Determine the [x, y] coordinate at the center of the cell enclosing the given text.  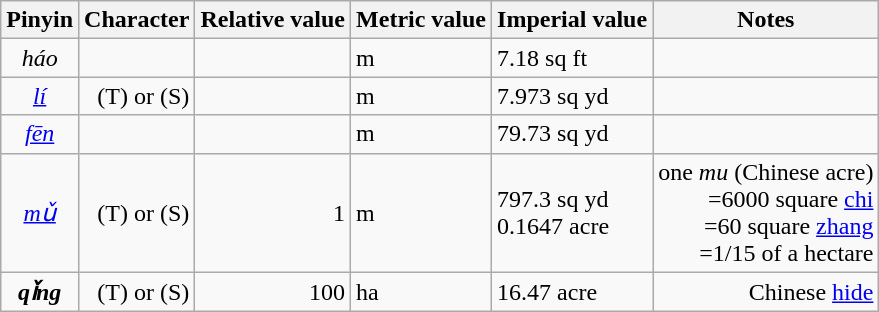
79.73 sq yd [572, 134]
Chinese hide [766, 292]
Relative value [273, 20]
ha [422, 292]
100 [273, 292]
Character [137, 20]
Pinyin [40, 20]
7.973 sq yd [572, 96]
háo [40, 58]
797.3 sq yd0.1647 acre [572, 212]
one mu (Chinese acre) =6000 square chi =60 square zhang =1/15 of a hectare [766, 212]
lí [40, 96]
7.18 sq ft [572, 58]
Metric value [422, 20]
Imperial value [572, 20]
16.47 acre [572, 292]
fēn [40, 134]
mǔ [40, 212]
1 [273, 212]
qǐng [40, 292]
Notes [766, 20]
